Extract the [X, Y] coordinate from the center of the cell holding the provided text.  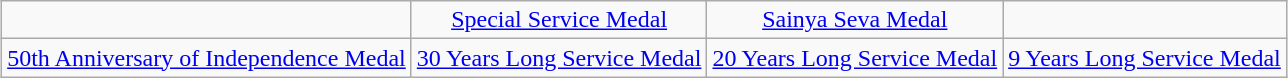
Sainya Seva Medal [855, 20]
50th Anniversary of Independence Medal [207, 58]
20 Years Long Service Medal [855, 58]
30 Years Long Service Medal [559, 58]
9 Years Long Service Medal [1145, 58]
Special Service Medal [559, 20]
